Search for the cell housing the specified text and yield its [x, y] center coordinate. 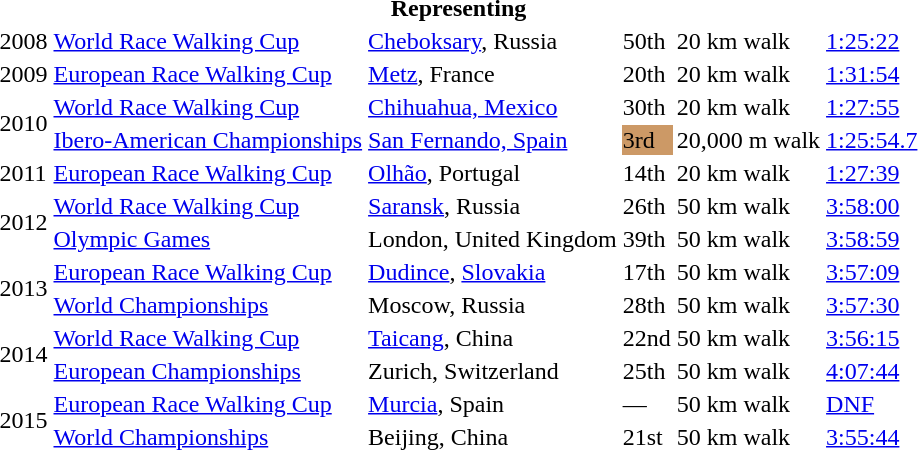
39th [646, 239]
Dudince, Slovakia [493, 272]
26th [646, 206]
Olhão, Portugal [493, 173]
World Championships [208, 305]
Moscow, Russia [493, 305]
30th [646, 107]
Murcia, Spain [493, 404]
Ibero-American Championships [208, 140]
Zurich, Switzerland [493, 371]
25th [646, 371]
Olympic Games [208, 239]
Saransk, Russia [493, 206]
17th [646, 272]
28th [646, 305]
Cheboksary, Russia [493, 41]
San Fernando, Spain [493, 140]
50th [646, 41]
European Championships [208, 371]
14th [646, 173]
— [646, 404]
Taicang, China [493, 338]
22nd [646, 338]
London, United Kingdom [493, 239]
3rd [646, 140]
20,000 m walk [748, 140]
20th [646, 74]
Chihuahua, Mexico [493, 107]
Metz, France [493, 74]
